Determine the (x, y) coordinate at the center of the cell enclosing the given text.  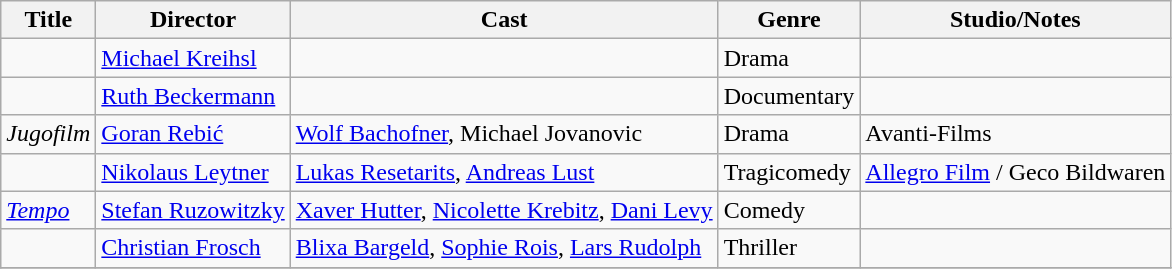
Cast (504, 20)
Title (48, 20)
Tempo (48, 210)
Christian Frosch (193, 248)
Thriller (789, 248)
Avanti-Films (1016, 134)
Ruth Beckermann (193, 96)
Genre (789, 20)
Director (193, 20)
Allegro Film / Geco Bildwaren (1016, 172)
Blixa Bargeld, Sophie Rois, Lars Rudolph (504, 248)
Stefan Ruzowitzky (193, 210)
Lukas Resetarits, Andreas Lust (504, 172)
Michael Kreihsl (193, 58)
Jugofilm (48, 134)
Goran Rebić (193, 134)
Documentary (789, 96)
Xaver Hutter, Nicolette Krebitz, Dani Levy (504, 210)
Studio/Notes (1016, 20)
Tragicomedy (789, 172)
Wolf Bachofner, Michael Jovanovic (504, 134)
Comedy (789, 210)
Nikolaus Leytner (193, 172)
